Locate the cell with the specified text and output its (x, y) center coordinate. 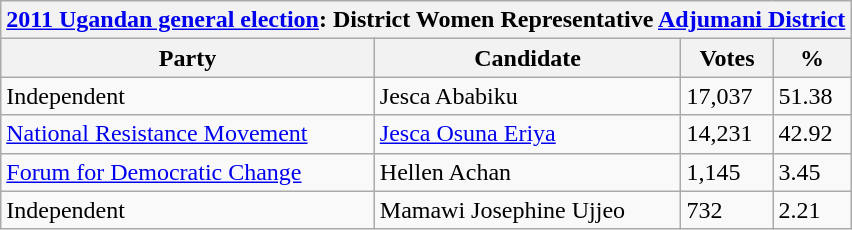
National Resistance Movement (188, 134)
Jesca Ababiku (528, 96)
732 (727, 210)
Forum for Democratic Change (188, 172)
14,231 (727, 134)
Votes (727, 58)
% (812, 58)
Party (188, 58)
51.38 (812, 96)
2011 Ugandan general election: District Women Representative Adjumani District (426, 20)
Mamawi Josephine Ujjeo (528, 210)
1,145 (727, 172)
17,037 (727, 96)
Hellen Achan (528, 172)
2.21 (812, 210)
Jesca Osuna Eriya (528, 134)
42.92 (812, 134)
Candidate (528, 58)
3.45 (812, 172)
